Output the (x, y) coordinate of the center of the cell containing the given text.  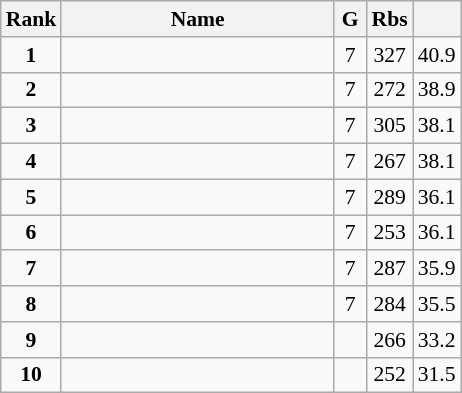
327 (390, 55)
287 (390, 269)
305 (390, 126)
31.5 (437, 375)
3 (32, 126)
8 (32, 304)
4 (32, 162)
35.5 (437, 304)
252 (390, 375)
2 (32, 90)
6 (32, 233)
40.9 (437, 55)
Name (198, 19)
10 (32, 375)
35.9 (437, 269)
289 (390, 197)
38.9 (437, 90)
33.2 (437, 340)
266 (390, 340)
272 (390, 90)
284 (390, 304)
1 (32, 55)
G (350, 19)
9 (32, 340)
267 (390, 162)
253 (390, 233)
5 (32, 197)
Rbs (390, 19)
Rank (32, 19)
